Return the [X, Y] coordinate for the center point of the cell that contains the specified text.  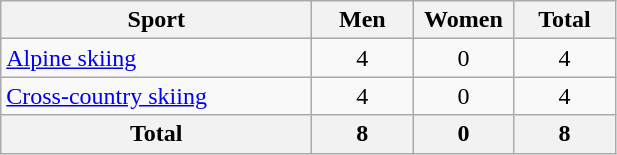
Sport [156, 20]
Men [362, 20]
Cross-country skiing [156, 96]
Women [464, 20]
Alpine skiing [156, 58]
